Find where the given text appears and provide that cell's center as [x, y] coordinate. 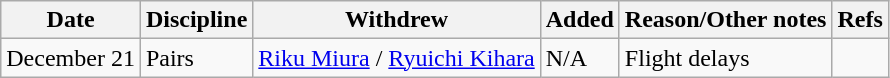
Reason/Other notes [726, 20]
December 21 [71, 58]
Discipline [196, 20]
Riku Miura / Ryuichi Kihara [396, 58]
Added [580, 20]
Flight delays [726, 58]
Pairs [196, 58]
N/A [580, 58]
Refs [860, 20]
Date [71, 20]
Withdrew [396, 20]
